Pinpoint the cell where the given text exists, returning its [X, Y] midpoint coordinate. 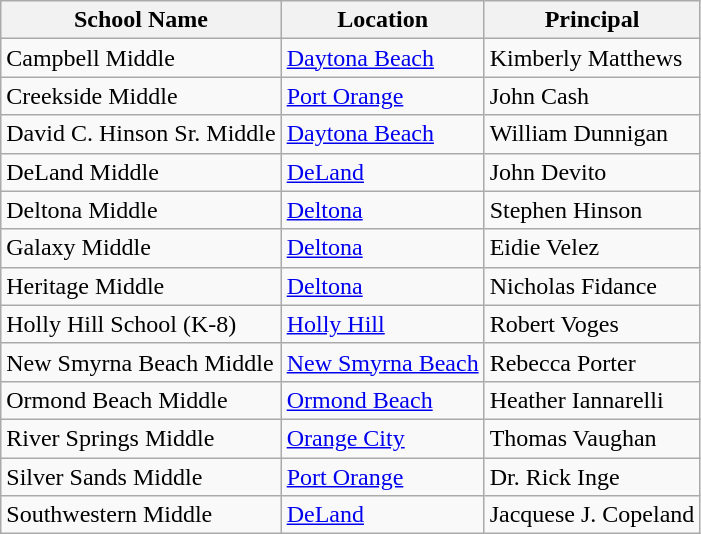
Robert Voges [592, 324]
Orange City [382, 438]
Southwestern Middle [141, 515]
New Smyrna Beach Middle [141, 362]
Dr. Rick Inge [592, 477]
Eidie Velez [592, 248]
Galaxy Middle [141, 248]
William Dunnigan [592, 134]
Silver Sands Middle [141, 477]
Rebecca Porter [592, 362]
Jacquese J. Copeland [592, 515]
Ormond Beach [382, 400]
River Springs Middle [141, 438]
Heritage Middle [141, 286]
Ormond Beach Middle [141, 400]
Nicholas Fidance [592, 286]
New Smyrna Beach [382, 362]
Stephen Hinson [592, 210]
Thomas Vaughan [592, 438]
Heather Iannarelli [592, 400]
Campbell Middle [141, 58]
Principal [592, 20]
School Name [141, 20]
DeLand Middle [141, 172]
John Devito [592, 172]
Kimberly Matthews [592, 58]
Holly Hill School (K-8) [141, 324]
John Cash [592, 96]
Creekside Middle [141, 96]
Location [382, 20]
Holly Hill [382, 324]
Deltona Middle [141, 210]
David C. Hinson Sr. Middle [141, 134]
